Scan for the cell matching the given text and deliver its (X, Y) coordinate at center. 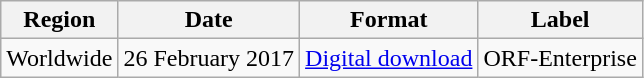
Format (389, 20)
Date (209, 20)
Region (60, 20)
Label (560, 20)
ORF-Enterprise (560, 58)
26 February 2017 (209, 58)
Worldwide (60, 58)
Digital download (389, 58)
